Return the [X, Y] coordinate for the center point of the cell that contains the specified text.  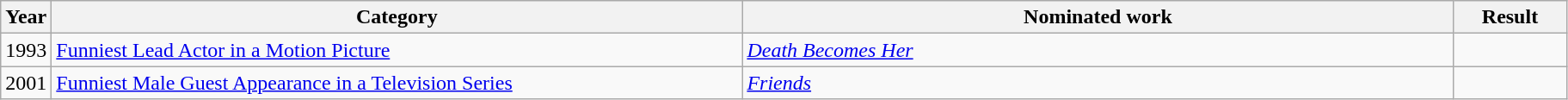
Funniest Lead Actor in a Motion Picture [397, 50]
Friends [1098, 83]
Death Becomes Her [1098, 50]
Category [397, 17]
2001 [26, 83]
Year [26, 17]
1993 [26, 50]
Funniest Male Guest Appearance in a Television Series [397, 83]
Nominated work [1098, 17]
Result [1510, 17]
